Output the (X, Y) coordinate of the center of the cell containing the given text.  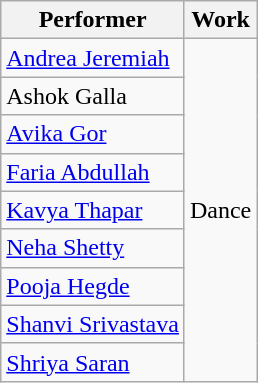
Shanvi Srivastava (93, 324)
Faria Abdullah (93, 172)
Andrea Jeremiah (93, 58)
Kavya Thapar (93, 210)
Neha Shetty (93, 248)
Ashok Galla (93, 96)
Pooja Hegde (93, 286)
Work (220, 20)
Performer (93, 20)
Dance (220, 210)
Shriya Saran (93, 362)
Avika Gor (93, 134)
